Pinpoint the cell where the given text exists, returning its [x, y] midpoint coordinate. 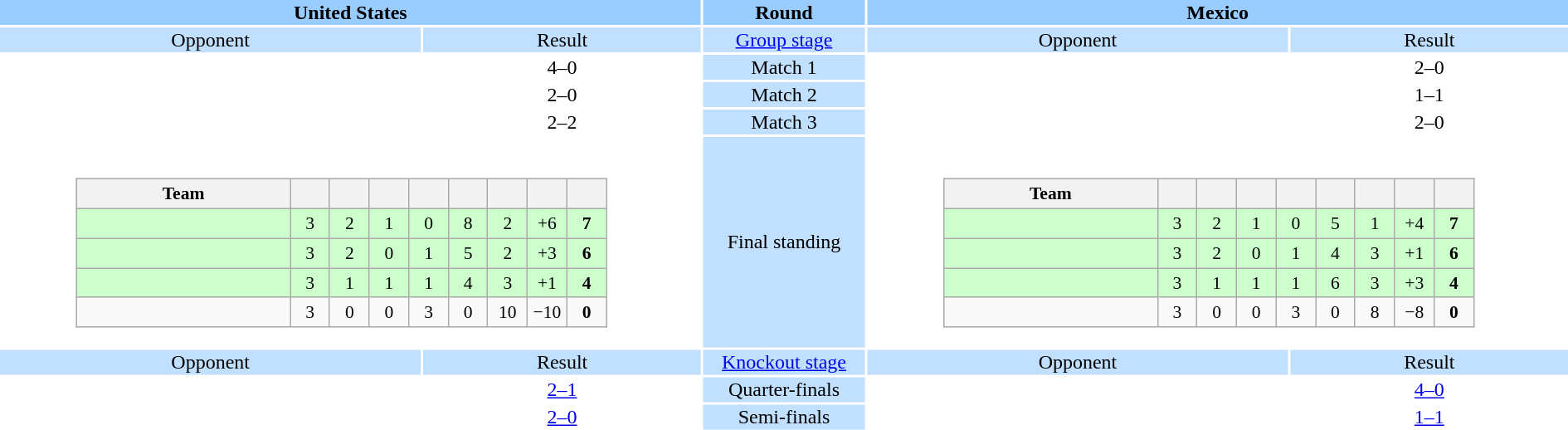
Match 3 [785, 122]
+6 [548, 223]
Semi-finals [785, 417]
2–2 [562, 122]
Group stage [785, 40]
−10 [548, 312]
+4 [1415, 223]
Team 3 2 1 0 5 1 +4 7 3 2 0 1 4 3 +1 6 3 1 1 1 6 3 +3 4 3 0 0 3 0 8 −8 0 [1218, 242]
Quarter-finals [785, 389]
Round [785, 12]
Team 3 2 1 0 8 2 +6 7 3 2 0 1 5 2 +3 6 3 1 1 1 4 3 +1 4 3 0 0 3 0 10 −10 0 [350, 242]
2–1 [562, 389]
United States [350, 12]
Match 1 [785, 67]
Mexico [1218, 12]
−8 [1415, 312]
Knockout stage [785, 362]
Match 2 [785, 95]
Final standing [785, 242]
10 [508, 312]
